Return [X, Y] of the center of cell containing provided text 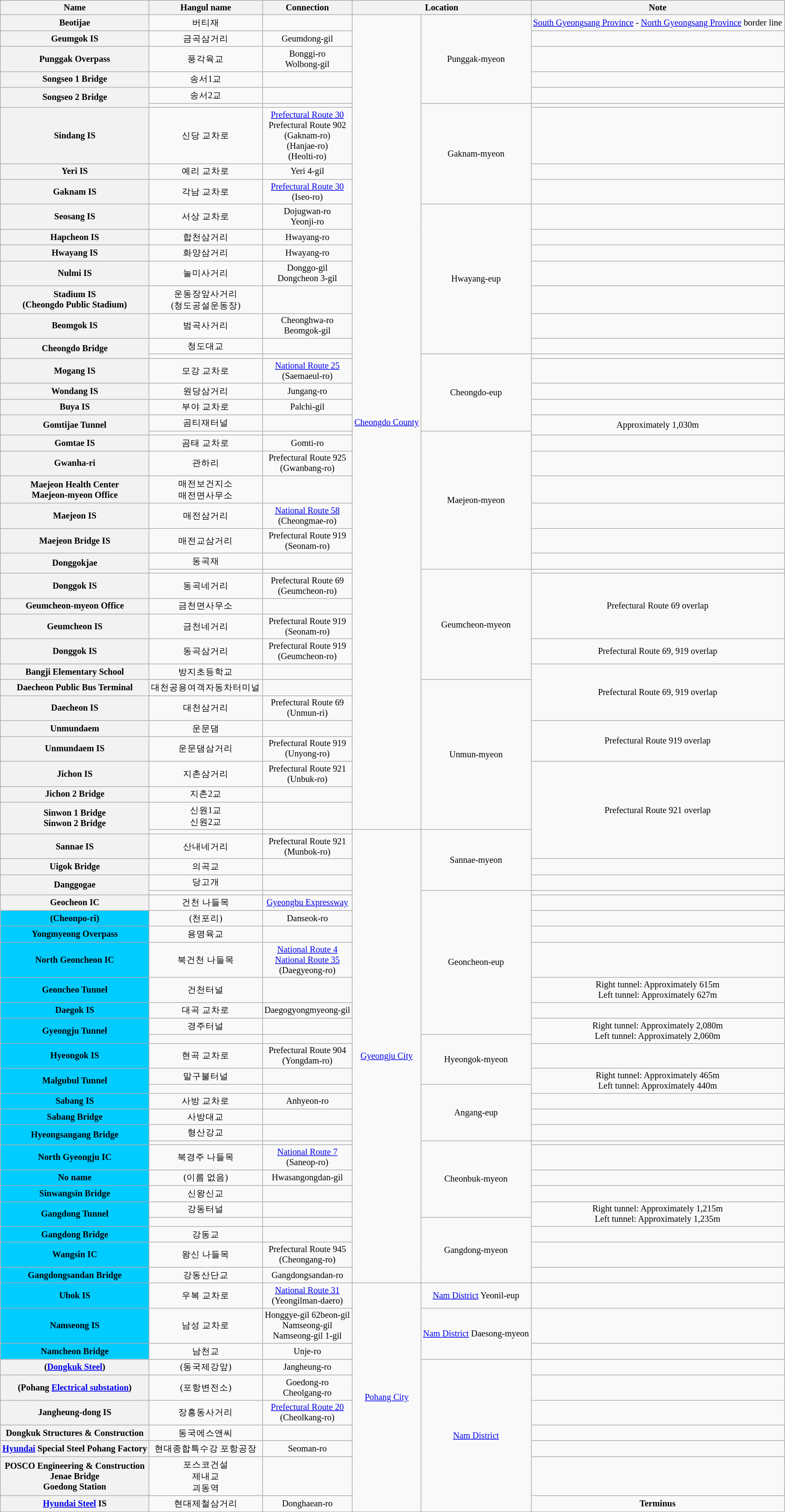
Cheongdo Bridge [75, 348]
Namcheon Bridge [75, 1351]
Anhyeon-ro [307, 1101]
Jangheung-ro [307, 1367]
Maejeon IS [75, 516]
Cheonghwa-roBeomgok-gil [307, 326]
Right tunnel: Approximately 615mLeft tunnel: Approximately 627m [658, 990]
Unmundaem IS [75, 749]
합천삼거리 [206, 237]
Gomtijae Tunnel [75, 425]
Geumcheon IS [75, 626]
Daecheon IS [75, 708]
강동터널 [206, 1209]
Daegok IS [75, 1010]
National Route 7(Saneop-ro) [307, 1157]
강동교 [206, 1234]
Sindang IS [75, 135]
Maejeon Health CenterMaejeon-myeon Office [75, 490]
남천교 [206, 1351]
금천네거리 [206, 626]
각남 교차로 [206, 192]
곰태 교차로 [206, 443]
POSCO Engineering & ConstructionJenae BridgeGoedong Station [75, 1477]
Hyeongok IS [75, 1056]
Nam District [476, 1435]
Donggo-gilDongcheon 3-gil [307, 273]
National Route 58(Cheongmae-ro) [307, 516]
사방 교차로 [206, 1101]
형산강교 [206, 1132]
Connection [307, 7]
사방대교 [206, 1117]
왕신 나들목 [206, 1255]
Sannae IS [75, 846]
(Dongkuk Steel) [75, 1367]
관하리 [206, 463]
Jichon IS [75, 774]
Geoncheon-eup [476, 962]
Terminus [658, 1503]
Jungang-ro [307, 391]
풍각육교 [206, 59]
현대종합특수강 포항공장 [206, 1449]
신왕신교 [206, 1194]
Geumdong-gil [307, 39]
Gangdong Bridge [75, 1234]
서상 교차로 [206, 217]
Gangdong Tunnel [75, 1214]
Wondang IS [75, 391]
방지초등학교 [206, 672]
예리 교차로 [206, 171]
Approximately 1,030m [658, 425]
Wangsin IC [75, 1255]
대곡 교차로 [206, 1010]
Jangheung-dong IS [75, 1413]
Prefectural Route 30Prefectural Route 902(Gaknam-ro)(Hanjae-ro)(Heolti-ro) [307, 135]
당고개 [206, 882]
Geocheon IC [75, 902]
Gyeongbu Expressway [307, 902]
Uigok Bridge [75, 867]
건천 나들목 [206, 902]
신당 교차로 [206, 135]
동곡네거리 [206, 586]
Nam District Yeonil-eup [476, 1295]
신원1교신원2교 [206, 816]
Beotijae [75, 22]
동국에스앤씨 [206, 1432]
Geoncheo Tunnel [75, 990]
Prefectural Route 69 overlap [658, 606]
강동산단교 [206, 1275]
Hyeongok-myeon [476, 1059]
모강 교차로 [206, 371]
Seoman-ro [307, 1449]
운문댐삼거리 [206, 749]
Unje-ro [307, 1351]
Maejeon Bridge IS [75, 541]
Prefectural Route 919 overlap [658, 741]
Hyundai Steel IS [75, 1503]
Prefectural Route 904(Yongdam-ro) [307, 1056]
Hwasangongdan-gil [307, 1177]
Geumgok IS [75, 39]
Gyeongju Tunnel [75, 1031]
Gaknam-myeon [476, 154]
Ubok IS [75, 1295]
Note [658, 7]
동곡재 [206, 561]
North Geoncheon IC [75, 960]
의곡교 [206, 867]
금곡삼거리 [206, 39]
매전교삼거리 [206, 541]
Honggye-gil 62beon-gilNamseong-gilNamseong-gil 1-gil [307, 1326]
(Pohang Electrical substation) [75, 1387]
매전보건지소매전면사무소 [206, 490]
Stadium IS(Cheongdo Public Stadium) [75, 300]
Gangdongsandan Bridge [75, 1275]
대천삼거리 [206, 708]
Nam District Daesong-myeon [476, 1333]
범곡사거리 [206, 326]
용명육교 [206, 934]
Hyundai Special Steel Pohang Factory [75, 1449]
Sabang IS [75, 1101]
Yongmyeong Overpass [75, 934]
Prefectural Route 20(Cheolkang-ro) [307, 1413]
운동장앞사거리(청도공설운동장) [206, 300]
Sannae-myeon [476, 860]
Gangdong-myeon [476, 1250]
Beomgok IS [75, 326]
Unmun-myeon [476, 754]
Gwanha-ri [75, 463]
Bonggi-roWolbong-gil [307, 59]
대천공용여객자동차터미널 [206, 688]
Mogang IS [75, 371]
Gaknam IS [75, 192]
Hapcheon IS [75, 237]
경주터널 [206, 1026]
북건천 나들목 [206, 960]
Angang-eup [476, 1112]
Sinwangsin Bridge [75, 1194]
Songseo 2 Bridge [75, 97]
현곡 교차로 [206, 1056]
Daegogyongmyeong-gil [307, 1010]
Malgubul Tunnel [75, 1080]
North Gyeongju IC [75, 1157]
Songseo 1 Bridge [75, 80]
장흥동사거리 [206, 1413]
Geumcheon-myeon [476, 624]
Prefectural Route 925(Gwanbang-ro) [307, 463]
Location [441, 7]
Namseong IS [75, 1326]
Hyeongsangang Bridge [75, 1134]
Hwayang-eup [476, 279]
Jichon 2 Bridge [75, 794]
북경주 나들목 [206, 1157]
Unmundaem [75, 728]
건천터널 [206, 990]
지촌삼거리 [206, 774]
Hangul name [206, 7]
Seosang IS [75, 217]
(Cheonpo-ri) [75, 919]
Dongkuk Structures & Construction [75, 1432]
Goedong-roCheolgang-ro [307, 1387]
버티재 [206, 22]
송서2교 [206, 95]
Prefectural Route 921 overlap [658, 810]
Yeri IS [75, 171]
National Route 25(Saemaeul-ro) [307, 371]
Donggokjae [75, 563]
Cheongdo County [387, 422]
Right tunnel: Approximately 465mLeft tunnel: Approximately 440m [658, 1080]
현대제철삼거리 [206, 1503]
South Gyeongsang Province - North Gyeongsang Province border line [658, 22]
동곡삼거리 [206, 651]
Nulmi IS [75, 273]
Gomtae IS [75, 443]
청도대교 [206, 346]
우복 교차로 [206, 1295]
곰티재터널 [206, 423]
말구불터널 [206, 1076]
Maejeon-myeon [476, 500]
남성 교차로 [206, 1326]
Gyeongju City [387, 1056]
Dojugwan-roYeonji-ro [307, 217]
Prefectural Route 945(Cheongang-ro) [307, 1255]
금천면사무소 [206, 606]
Danseok-ro [307, 919]
눌미사거리 [206, 273]
부야 교차로 [206, 407]
(동국제강앞) [206, 1367]
Donghaean-ro [307, 1503]
원당삼거리 [206, 391]
(포항변전소) [206, 1387]
Palchi-gil [307, 407]
운문댐 [206, 728]
Cheonbuk-myeon [476, 1179]
포스코건설제내교괴동역 [206, 1477]
Punggak-myeon [476, 59]
Sabang Bridge [75, 1117]
(이름 없음) [206, 1177]
Right tunnel: Approximately 1,215mLeft tunnel: Approximately 1,235m [658, 1214]
National Route 4National Route 35(Daegyeong-ro) [307, 960]
산내네거리 [206, 846]
Pohang City [387, 1397]
Geumcheon-myeon Office [75, 606]
화양삼거리 [206, 253]
(천포리) [206, 919]
Bangji Elementary School [75, 672]
Hwayang IS [75, 253]
Daecheon Public Bus Terminal [75, 688]
Prefectural Route 69(Unmun-ri) [307, 708]
Name [75, 7]
Prefectural Route 921(Unbuk-ro) [307, 774]
Cheongdo-eup [476, 392]
Sinwon 1 BridgeSinwon 2 Bridge [75, 817]
송서1교 [206, 80]
Prefectural Route 919(Geumcheon-ro) [307, 651]
Yeri 4-gil [307, 171]
Buya IS [75, 407]
Prefectural Route 921(Munbok-ro) [307, 846]
National Route 31(Yeongilman-daero) [307, 1295]
Prefectural Route 30(Iseo-ro) [307, 192]
Punggak Overpass [75, 59]
Gomti-ro [307, 443]
지촌2교 [206, 794]
Prefectural Route 69(Geumcheon-ro) [307, 586]
Prefectural Route 919(Unyong-ro) [307, 749]
Gangdongsandan-ro [307, 1275]
No name [75, 1177]
매전삼거리 [206, 516]
Right tunnel: Approximately 2,080mLeft tunnel: Approximately 2,060m [658, 1031]
Danggogae [75, 884]
